Extract the [X, Y] coordinate from the center of the cell holding the provided text.  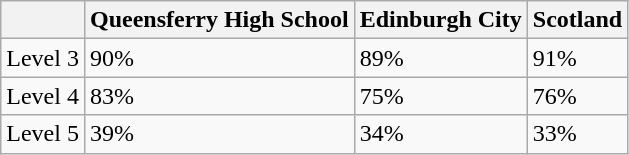
75% [440, 96]
89% [440, 58]
Level 4 [43, 96]
91% [577, 58]
Level 5 [43, 134]
90% [219, 58]
Scotland [577, 20]
39% [219, 134]
34% [440, 134]
Queensferry High School [219, 20]
Level 3 [43, 58]
83% [219, 96]
33% [577, 134]
Edinburgh City [440, 20]
76% [577, 96]
